Capture the cell that displays the provided text and extract its (x, y) central coordinate. 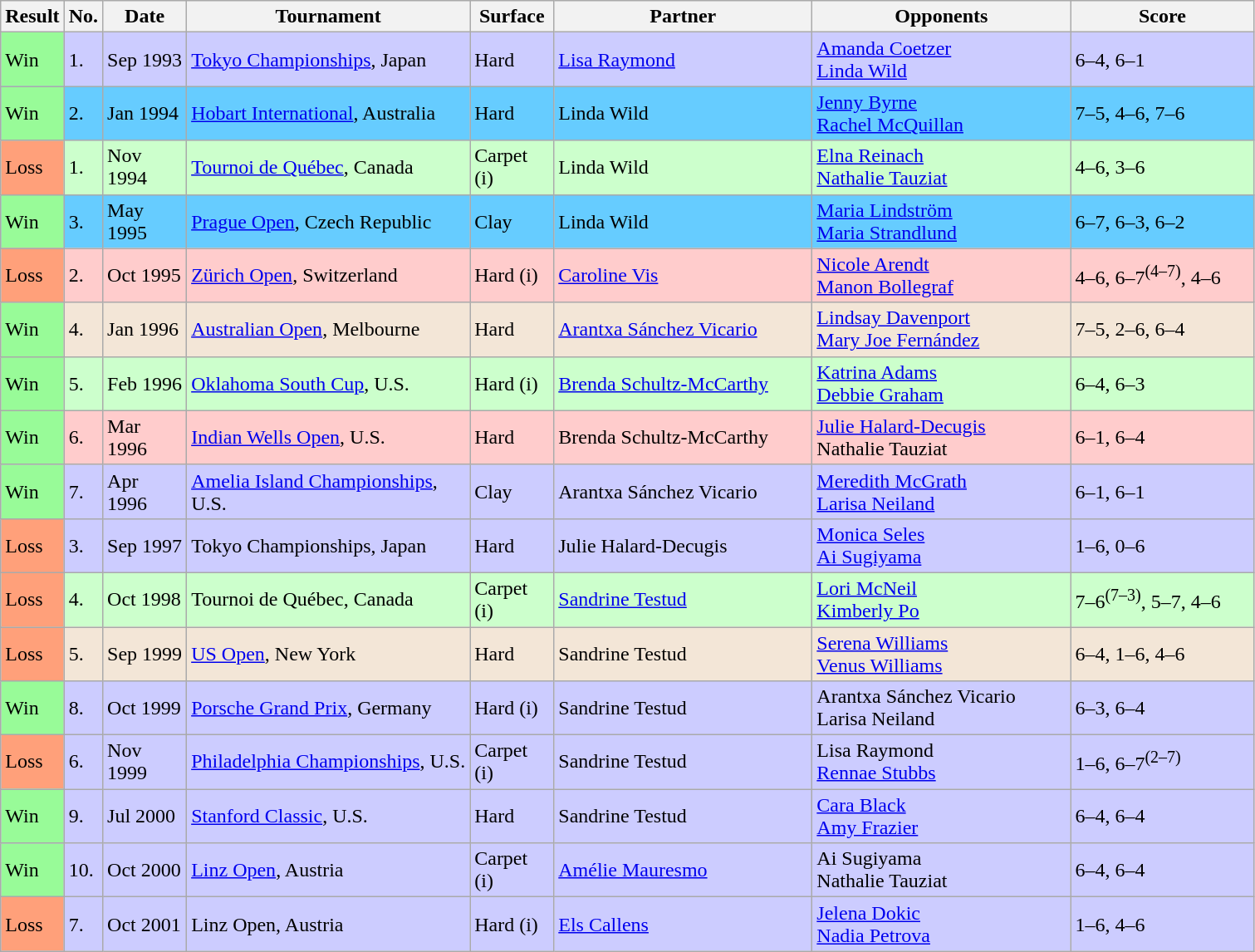
Jan 1994 (145, 113)
Score (1163, 17)
4–6, 3–6 (1163, 168)
Jan 1996 (145, 329)
May 1995 (145, 221)
Hobart International, Australia (329, 113)
6–4, 6–1 (1163, 60)
Lindsay Davenport Mary Joe Fernández (942, 329)
Lisa Raymond (683, 60)
Lori McNeil Kimberly Po (942, 600)
Partner (683, 17)
1–6, 6–7(2–7) (1163, 763)
Oct 1998 (145, 600)
Mar 1996 (145, 437)
Surface (512, 17)
Australian Open, Melbourne (329, 329)
7–5, 4–6, 7–6 (1163, 113)
Els Callens (683, 924)
Monica Seles Ai Sugiyama (942, 545)
Elna Reinach Nathalie Tauziat (942, 168)
6–7, 6–3, 6–2 (1163, 221)
Result (32, 17)
Oct 1999 (145, 708)
Opponents (942, 17)
Sep 1993 (145, 60)
Prague Open, Czech Republic (329, 221)
9. (83, 816)
Oct 2000 (145, 871)
Jelena Dokic Nadia Petrova (942, 924)
Oct 1995 (145, 276)
Caroline Vis (683, 276)
Meredith McGrath Larisa Neiland (942, 492)
No. (83, 17)
Cara Black Amy Frazier (942, 816)
Apr 1996 (145, 492)
Julie Halard-Decugis (683, 545)
Julie Halard-Decugis Nathalie Tauziat (942, 437)
Indian Wells Open, U.S. (329, 437)
8. (83, 708)
Nicole Arendt Manon Bollegraf (942, 276)
US Open, New York (329, 653)
7–5, 2–6, 6–4 (1163, 329)
6–4, 1–6, 4–6 (1163, 653)
Serena Williams Venus Williams (942, 653)
Nov 1994 (145, 168)
Feb 1996 (145, 384)
Stanford Classic, U.S. (329, 816)
Lisa Raymond Rennae Stubbs (942, 763)
Date (145, 17)
Amanda Coetzer Linda Wild (942, 60)
Ai Sugiyama Nathalie Tauziat (942, 871)
10. (83, 871)
Arantxa Sánchez Vicario Larisa Neiland (942, 708)
7–6(7–3), 5–7, 4–6 (1163, 600)
Oklahoma South Cup, U.S. (329, 384)
6–3, 6–4 (1163, 708)
Amelia Island Championships, U.S. (329, 492)
Jenny Byrne Rachel McQuillan (942, 113)
1–6, 0–6 (1163, 545)
Katrina Adams Debbie Graham (942, 384)
6–1, 6–4 (1163, 437)
Sep 1997 (145, 545)
Zürich Open, Switzerland (329, 276)
Porsche Grand Prix, Germany (329, 708)
4–6, 6–7(4–7), 4–6 (1163, 276)
Tournament (329, 17)
6–1, 6–1 (1163, 492)
1–6, 4–6 (1163, 924)
6–4, 6–3 (1163, 384)
Nov 1999 (145, 763)
Amélie Mauresmo (683, 871)
Sep 1999 (145, 653)
Jul 2000 (145, 816)
Philadelphia Championships, U.S. (329, 763)
Maria Lindström Maria Strandlund (942, 221)
Oct 2001 (145, 924)
